Search for the cell housing the specified text and yield its (X, Y) center coordinate. 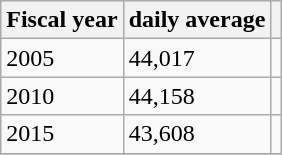
2010 (62, 96)
44,158 (197, 96)
daily average (197, 20)
2005 (62, 58)
43,608 (197, 134)
2015 (62, 134)
44,017 (197, 58)
Fiscal year (62, 20)
